From the cell containing the given text, extract its center point as (x, y) coordinate. 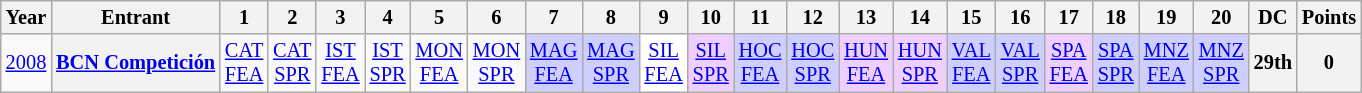
MONSPR (496, 63)
MAGSPR (610, 63)
5 (440, 17)
29th (1273, 63)
Points (1329, 17)
DC (1273, 17)
20 (1222, 17)
0 (1329, 63)
12 (812, 17)
MAGFEA (554, 63)
6 (496, 17)
2008 (26, 63)
VALSPR (1020, 63)
11 (760, 17)
3 (340, 17)
VALFEA (972, 63)
MONFEA (440, 63)
BCN Competición (136, 63)
SPASPR (1116, 63)
1 (244, 17)
19 (1166, 17)
2 (292, 17)
17 (1069, 17)
16 (1020, 17)
Year (26, 17)
ISTSPR (388, 63)
4 (388, 17)
SILSPR (711, 63)
8 (610, 17)
9 (664, 17)
7 (554, 17)
HOCSPR (812, 63)
10 (711, 17)
CATSPR (292, 63)
HUNSPR (920, 63)
18 (1116, 17)
15 (972, 17)
ISTFEA (340, 63)
CATFEA (244, 63)
MNZFEA (1166, 63)
14 (920, 17)
13 (866, 17)
SPAFEA (1069, 63)
HOCFEA (760, 63)
Entrant (136, 17)
MNZSPR (1222, 63)
HUNFEA (866, 63)
SILFEA (664, 63)
